Return the [x, y] coordinate for the center point of the cell that contains the specified text.  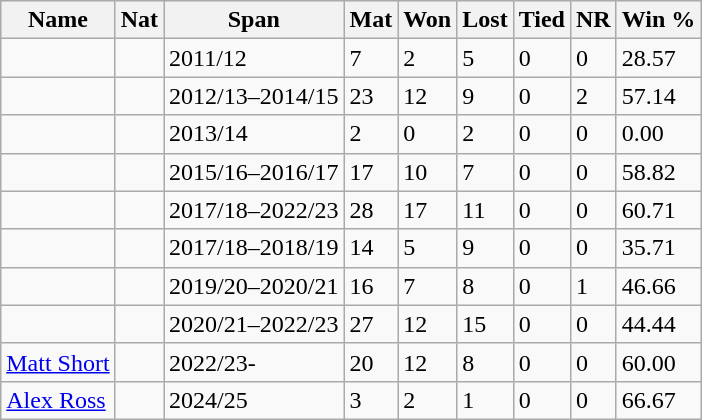
28 [371, 210]
Lost [485, 20]
46.66 [658, 286]
44.44 [658, 324]
2015/16–2016/17 [254, 172]
Tied [542, 20]
2022/23- [254, 362]
Alex Ross [58, 400]
3 [371, 400]
66.67 [658, 400]
0.00 [658, 134]
2017/18–2022/23 [254, 210]
27 [371, 324]
28.57 [658, 58]
Span [254, 20]
2012/13–2014/15 [254, 96]
60.00 [658, 362]
Win % [658, 20]
20 [371, 362]
16 [371, 286]
58.82 [658, 172]
57.14 [658, 96]
15 [485, 324]
14 [371, 248]
2020/21–2022/23 [254, 324]
2013/14 [254, 134]
60.71 [658, 210]
2011/12 [254, 58]
Name [58, 20]
2024/25 [254, 400]
35.71 [658, 248]
23 [371, 96]
Nat [139, 20]
2019/20–2020/21 [254, 286]
Won [428, 20]
NR [593, 20]
Matt Short [58, 362]
Mat [371, 20]
2017/18–2018/19 [254, 248]
11 [485, 210]
10 [428, 172]
